From the cell containing the given text, extract its center point as (X, Y) coordinate. 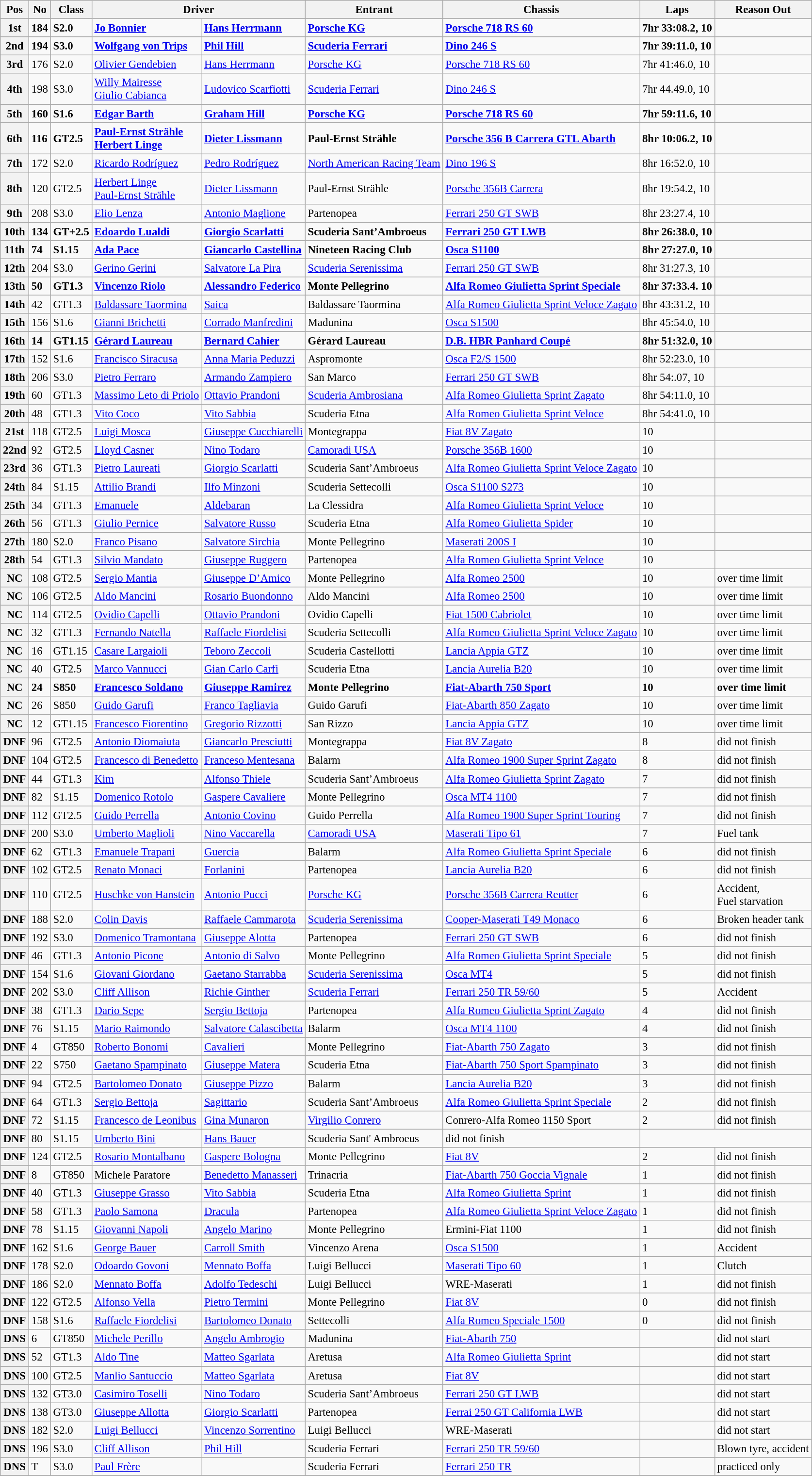
Emanuele Trapani (146, 852)
50 (40, 286)
92 (40, 450)
Ermini-Fiat 1100 (541, 1230)
62 (40, 852)
Giuseppe Ruggero (254, 560)
Antonio Picone (146, 956)
188 (40, 919)
Entrant (374, 10)
26 (40, 705)
4th (15, 89)
Massimo Leto di Priolo (146, 395)
8hr 54:11.0, 10 (677, 395)
Antonio Pucci (254, 895)
Osca MT4 (541, 974)
152 (40, 359)
Manlio Santuccio (146, 1376)
162 (40, 1248)
108 (40, 578)
Attilio Brandi (146, 487)
Guercia (254, 852)
La Clessidra (374, 505)
156 (40, 323)
14 (40, 341)
23rd (15, 469)
Teboro Zeccoli (254, 651)
158 (40, 1321)
Aldebaran (254, 505)
78 (40, 1230)
Osca S1100 (541, 249)
84 (40, 487)
12 (40, 724)
Corrado Manfredini (254, 323)
120 (40, 188)
T (40, 1467)
Kim (146, 779)
10th (15, 231)
Maserati 200S I (541, 541)
Giancarlo Castellina (254, 249)
Anna Maria Peduzzi (254, 359)
6th (15, 139)
Salvatore Sirchia (254, 541)
100 (40, 1376)
Porsche 356 B Carrera GTL Abarth (541, 139)
Richie Ginther (254, 992)
Fiat-Abarth 750 Zagato (541, 1047)
Francesco Soldano (146, 688)
Mario Raimondo (146, 1029)
28th (15, 560)
Francesco de Leonibus (146, 1120)
13th (15, 286)
Nineteen Racing Club (374, 249)
94 (40, 1083)
8hr 54:.07, 10 (677, 377)
Maserati Tipo 61 (541, 833)
Giuseppe Allotta (146, 1412)
Carroll Smith (254, 1248)
Adolfo Tedeschi (254, 1284)
3rd (15, 65)
134 (40, 231)
Bernard Cahier (254, 341)
202 (40, 992)
Giulio Pernice (146, 523)
46 (40, 956)
44 (40, 779)
Aldo Tine (146, 1357)
8hr 37:33.4. 10 (677, 286)
52 (40, 1357)
7th (15, 164)
7hr 39:11.0, 10 (677, 46)
7hr 59:11.6, 10 (677, 114)
Renato Monaci (146, 870)
Rosario Buondonno (254, 596)
122 (40, 1302)
2nd (15, 46)
Dracula (254, 1211)
18th (15, 377)
Blown tyre, accident (763, 1448)
Franco Pisano (146, 541)
Vincenzo Arena (374, 1248)
Vincenzo Sorrentino (254, 1430)
Cavalieri (254, 1047)
154 (40, 974)
Ferrari 250 TR (541, 1467)
9th (15, 213)
192 (40, 937)
Giuseppe D’Amico (254, 578)
Giancarlo Presciutti (254, 742)
96 (40, 742)
Pedro Rodríguez (254, 164)
204 (40, 268)
5th (15, 114)
Willy Mairesse Giulio Cabianca (146, 89)
Franco Tagliavia (254, 705)
Accident,Fuel starvation (763, 895)
Pietro Laureati (146, 469)
Fuel tank (763, 833)
56 (40, 523)
Domenico Rotolo (146, 797)
Giuseppe Pizzo (254, 1083)
Graham Hill (254, 114)
Franceso Mentesana (254, 760)
Edgar Barth (146, 114)
Nino Vaccarella (254, 833)
Giuseppe Matera (254, 1066)
Michele Perillo (146, 1339)
76 (40, 1029)
Chassis (541, 10)
106 (40, 596)
116 (40, 139)
Alfonso Thiele (254, 779)
Odoardo Govoni (146, 1266)
80 (40, 1138)
Gaspere Bologna (254, 1157)
16th (15, 341)
San Marco (374, 377)
7hr 44.49.0, 10 (677, 89)
114 (40, 614)
Vito Coco (146, 414)
Raffaele Cammarota (254, 919)
Luigi Mosca (146, 432)
34 (40, 505)
George Bauer (146, 1248)
19th (15, 395)
160 (40, 114)
Paul-Ernst Strähle Herbert Linge (146, 139)
Gian Carlo Carfi (254, 669)
22 (40, 1066)
112 (40, 815)
20th (15, 414)
Emanuele (146, 505)
14th (15, 304)
26th (15, 523)
180 (40, 541)
17th (15, 359)
Lloyd Casner (146, 450)
Pietro Ferraro (146, 377)
San Rizzo (374, 724)
72 (40, 1120)
Colin Davis (146, 919)
184 (40, 28)
Salvatore Russo (254, 523)
Marco Vannucci (146, 669)
Forlanini (254, 870)
194 (40, 46)
1st (15, 28)
Alfonso Vella (146, 1302)
Rosario Montalbano (146, 1157)
38 (40, 1011)
Driver (198, 10)
Francesco Fiorentino (146, 724)
Gaspere Cavaliere (254, 797)
Trinacria (374, 1175)
Alessandro Federico (254, 286)
Ilfo Minzoni (254, 487)
58 (40, 1211)
74 (40, 249)
Alfa Romeo Speciale 1500 (541, 1321)
8hr 26:38.0, 10 (677, 231)
Ricardo Rodríguez (146, 164)
15th (15, 323)
Casimiro Toselli (146, 1394)
Maserati Tipo 60 (541, 1266)
Giuseppe Cucchiarelli (254, 432)
12th (15, 268)
Francesco di Benedetto (146, 760)
8hr 51:32.0, 10 (677, 341)
Settecolli (374, 1321)
Fernando Natella (146, 633)
32 (40, 633)
24th (15, 487)
Antonio Diomaiuta (146, 742)
Jo Bonnier (146, 28)
Pos (15, 10)
Silvio Mandato (146, 560)
Roberto Bonomi (146, 1047)
Giuseppe Alotta (254, 937)
Cooper-Maserati T49 Monaco (541, 919)
Fiat-Abarth 850 Zagato (541, 705)
Alfa Romeo Giulietta Spider (541, 523)
54 (40, 560)
22nd (15, 450)
Giuseppe Ramirez (254, 688)
200 (40, 833)
Salvatore La Pira (254, 268)
GT+2.5 (71, 231)
48 (40, 414)
110 (40, 895)
186 (40, 1284)
Virgilio Conrero (374, 1120)
Ada Pace (146, 249)
Edoardo Lualdi (146, 231)
182 (40, 1430)
Herbert Linge Paul-Ernst Strähle (146, 188)
Francisco Siracusa (146, 359)
Scuderia Ambrosiana (374, 395)
Saica (254, 304)
198 (40, 89)
Broken header tank (763, 919)
Class (71, 10)
North American Racing Team (374, 164)
172 (40, 164)
8hr 31:27.3, 10 (677, 268)
Scuderia Sant' Ambroeus (374, 1138)
24 (40, 688)
16 (40, 651)
Fiat-Abarth 750 Goccia Vignale (541, 1175)
S750 (71, 1066)
208 (40, 213)
D.B. HBR Panhard Coupé (541, 341)
42 (40, 304)
Paolo Samona (146, 1211)
Porsche 356B Carrera Reutter (541, 895)
7hr 33:08.2, 10 (677, 28)
Laps (677, 10)
7hr 41:46.0, 10 (677, 65)
Fiat-Abarth 750 Sport Spampinato (541, 1066)
Gina Munaron (254, 1120)
Vincenzo Riolo (146, 286)
27th (15, 541)
Antonio Maglione (254, 213)
8hr 43:31.2, 10 (677, 304)
Elio Lenza (146, 213)
25th (15, 505)
Fiat-Abarth 750 (541, 1339)
Alfa Romeo 1900 Super Sprint Touring (541, 815)
Porsche 356B Carrera (541, 188)
8hr 52:23.0, 10 (677, 359)
104 (40, 760)
Ludovico Scarfiotti (254, 89)
60 (40, 395)
8hr 54:41.0, 10 (677, 414)
Aspromonte (374, 359)
Umberto Maglioli (146, 833)
Giovani Giordano (146, 974)
138 (40, 1412)
Sergio Mantia (146, 578)
Pietro Termini (254, 1302)
36 (40, 469)
Sagittario (254, 1102)
practiced only (763, 1467)
11th (15, 249)
8hr 19:54.2, 10 (677, 188)
Dino 196 S (541, 164)
176 (40, 65)
Hans Bauer (254, 1138)
Paul Frère (146, 1467)
Giovanni Napoli (146, 1230)
Giuseppe Grasso (146, 1193)
21st (15, 432)
102 (40, 870)
Antonio Covino (254, 815)
8hr 23:27.4, 10 (677, 213)
Armando Zampiero (254, 377)
Osca F2/S 1500 (541, 359)
Alfa Romeo 1900 Super Sprint Zagato (541, 760)
8th (15, 188)
8hr 16:52.0, 10 (677, 164)
Antonio di Salvo (254, 956)
8hr 27:27.0, 10 (677, 249)
Conrero-Alfa Romeo 1150 Sport (541, 1120)
Porsche 356B 1600 (541, 450)
Huschke von Hanstein (146, 895)
206 (40, 377)
Olivier Gendebien (146, 65)
178 (40, 1266)
82 (40, 797)
Angelo Ambrogio (254, 1339)
Osca S1100 S273 (541, 487)
Dario Sepe (146, 1011)
Scuderia Castellotti (374, 651)
Benedetto Manasseri (254, 1175)
Gianni Brichetti (146, 323)
Clutch (763, 1266)
8hr 10:06.2, 10 (677, 139)
Angelo Marino (254, 1230)
196 (40, 1448)
8hr 45:54.0, 10 (677, 323)
132 (40, 1394)
64 (40, 1102)
Wolfgang von Trips (146, 46)
Gaetano Starrabba (254, 974)
Fiat 1500 Cabriolet (541, 614)
Umberto Bini (146, 1138)
Salvatore Calascibetta (254, 1029)
Gregorio Rizzotti (254, 724)
124 (40, 1157)
118 (40, 432)
Ferrai 250 GT California LWB (541, 1412)
Domenico Tramontana (146, 937)
No (40, 10)
Gaetano Spampinato (146, 1066)
Fiat-Abarth 750 Sport (541, 688)
Reason Out (763, 10)
Gerino Gerini (146, 268)
Michele Paratore (146, 1175)
Casare Largaioli (146, 651)
